Return [X, Y] of the center of cell containing provided text 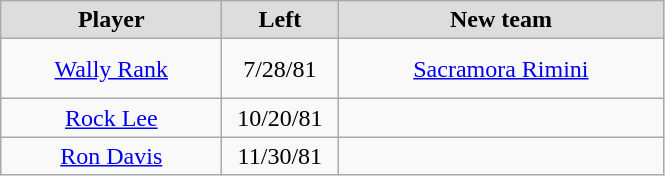
11/30/81 [280, 156]
New team [501, 20]
10/20/81 [280, 118]
Rock Lee [112, 118]
Sacramora Rimini [501, 69]
Wally Rank [112, 69]
7/28/81 [280, 69]
Left [280, 20]
Ron Davis [112, 156]
Player [112, 20]
